Capture the cell that displays the provided text and extract its [X, Y] central coordinate. 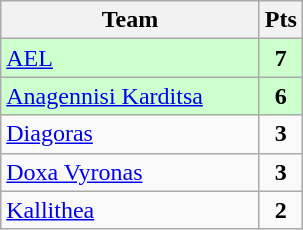
Diagoras [130, 134]
Doxa Vyronas [130, 172]
Kallithea [130, 210]
Pts [280, 20]
7 [280, 58]
AEL [130, 58]
6 [280, 96]
Anagennisi Karditsa [130, 96]
Team [130, 20]
2 [280, 210]
